Output the [X, Y] coordinate of the center of the cell containing the given text.  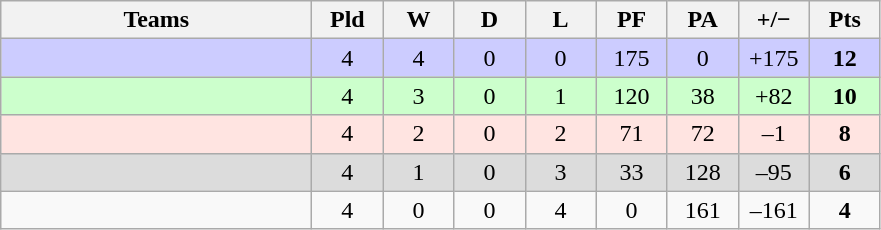
L [560, 20]
PF [632, 20]
W [418, 20]
12 [844, 58]
72 [702, 134]
D [490, 20]
–161 [774, 210]
128 [702, 172]
120 [632, 96]
+/− [774, 20]
161 [702, 210]
10 [844, 96]
+175 [774, 58]
33 [632, 172]
+82 [774, 96]
–1 [774, 134]
8 [844, 134]
PA [702, 20]
6 [844, 172]
Pts [844, 20]
–95 [774, 172]
Teams [156, 20]
71 [632, 134]
38 [702, 96]
175 [632, 58]
Pld [348, 20]
